Capture the cell that displays the provided text and extract its [x, y] central coordinate. 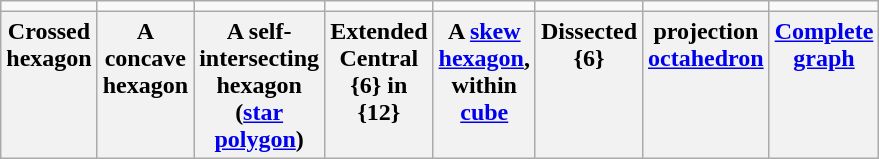
Crossedhexagon [49, 85]
A self-intersecting hexagon (star polygon) [260, 85]
projectionoctahedron [706, 85]
A concave hexagon [145, 85]
Complete graph [824, 85]
ExtendedCentral {6} in {12} [379, 85]
Dissected {6} [588, 85]
A skew hexagon, within cube [484, 85]
